Search for the cell housing the specified text and yield its (x, y) center coordinate. 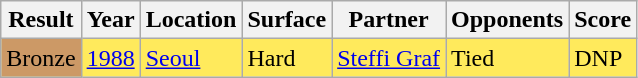
Hard (287, 58)
DNP (603, 58)
Surface (287, 20)
Partner (389, 20)
Score (603, 20)
Location (191, 20)
Steffi Graf (389, 58)
Seoul (191, 58)
Result (41, 20)
Year (110, 20)
Bronze (41, 58)
Opponents (508, 20)
Tied (508, 58)
1988 (110, 58)
